Identify which cell holds the provided text, then report its [x, y] central coordinate. 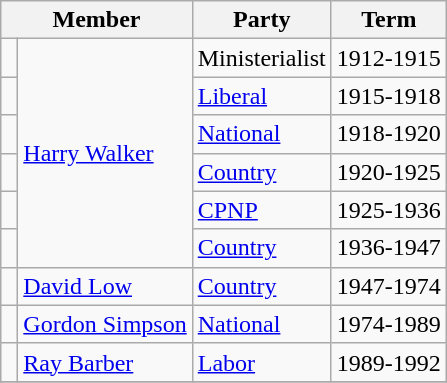
David Low [105, 286]
Ray Barber [105, 362]
Ministerialist [262, 58]
1920-1925 [388, 172]
Member [96, 20]
Labor [262, 362]
1912-1915 [388, 58]
Term [388, 20]
1918-1920 [388, 134]
Harry Walker [105, 153]
CPNP [262, 210]
1989-1992 [388, 362]
1936-1947 [388, 248]
1915-1918 [388, 96]
1925-1936 [388, 210]
1974-1989 [388, 324]
Gordon Simpson [105, 324]
1947-1974 [388, 286]
Party [262, 20]
Liberal [262, 96]
